Output the (x, y) coordinate of the center of the cell containing the given text.  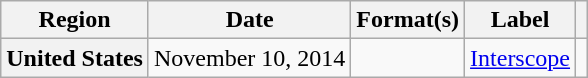
Date (249, 20)
November 10, 2014 (249, 58)
United States (75, 58)
Format(s) (408, 20)
Interscope (520, 58)
Label (520, 20)
Region (75, 20)
